Search for the cell housing the specified text and yield its (X, Y) center coordinate. 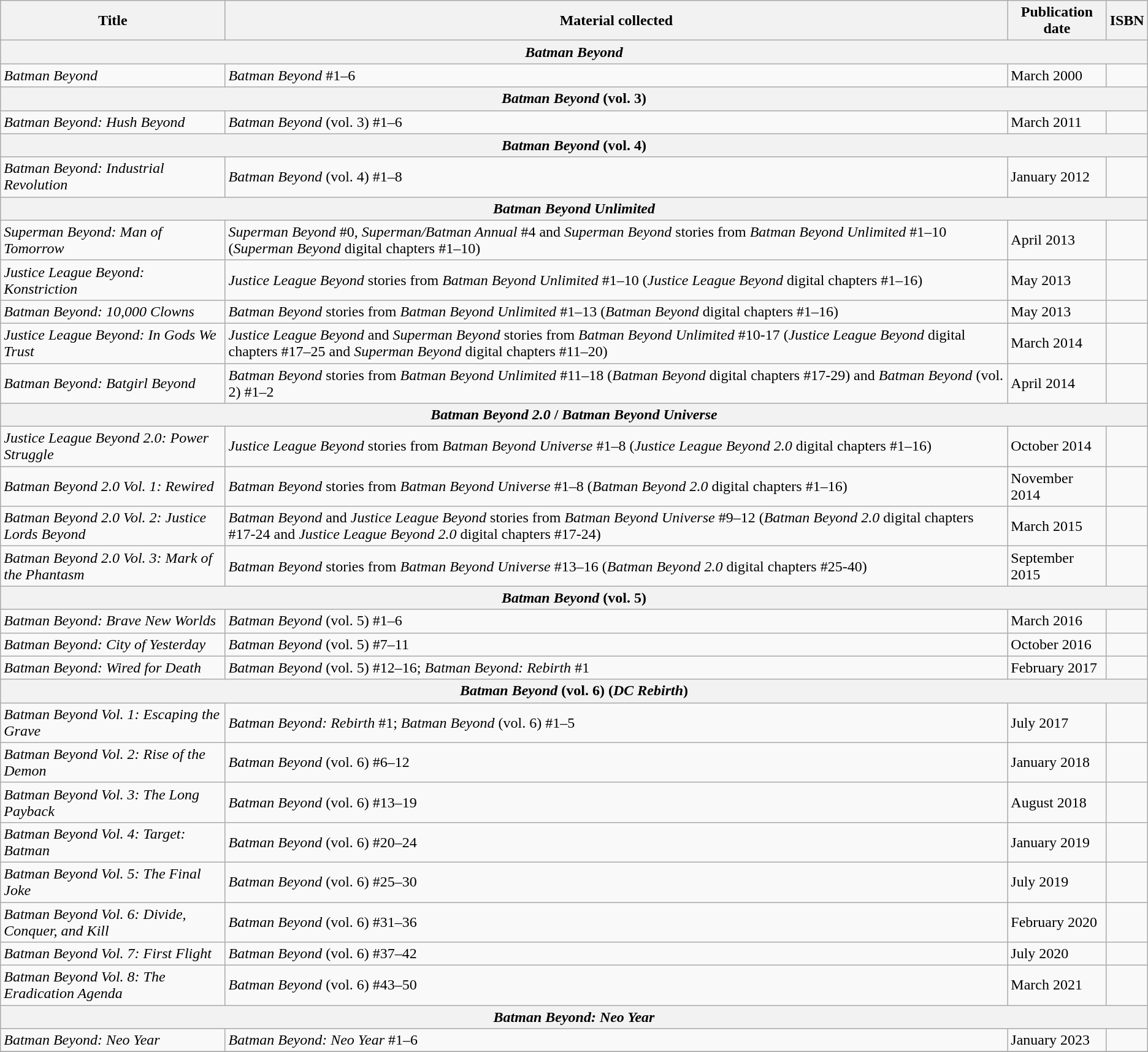
January 2019 (1057, 842)
Batman Beyond: Batgirl Beyond (113, 383)
Justice League Beyond stories from Batman Beyond Unlimited #1–10 (Justice League Beyond digital chapters #1–16) (616, 280)
Batman Beyond 2.0 Vol. 3: Mark of the Phantasm (113, 566)
Batman Beyond Vol. 4: Target: Batman (113, 842)
Batman Beyond (vol. 5) #12–16; Batman Beyond: Rebirth #1 (616, 668)
Batman Beyond (vol. 6) (DC Rebirth) (574, 691)
Batman Beyond: Brave New Worlds (113, 621)
Batman Beyond (vol. 5) (574, 598)
Justice League Beyond: In Gods We Trust (113, 343)
Batman Beyond (vol. 6) #13–19 (616, 802)
Batman Beyond: 10,000 Clowns (113, 311)
Batman Beyond stories from Batman Beyond Unlimited #11–18 (Batman Beyond digital chapters #17-29) and Batman Beyond (vol. 2) #1–2 (616, 383)
Batman Beyond: Wired for Death (113, 668)
July 2019 (1057, 882)
Batman Beyond (vol. 6) #37–42 (616, 954)
Batman Beyond Vol. 3: The Long Payback (113, 802)
Batman Beyond 2.0 Vol. 2: Justice Lords Beyond (113, 526)
Justice League Beyond stories from Batman Beyond Universe #1–8 (Justice League Beyond 2.0 digital chapters #1–16) (616, 446)
July 2020 (1057, 954)
March 2021 (1057, 986)
Batman Beyond (vol. 4) (574, 145)
Publication date (1057, 21)
Superman Beyond: Man of Tomorrow (113, 240)
Batman Beyond Vol. 1: Escaping the Grave (113, 722)
October 2014 (1057, 446)
Batman Beyond (vol. 3) #1–6 (616, 122)
Batman Beyond: Rebirth #1; Batman Beyond (vol. 6) #1–5 (616, 722)
Batman Beyond (vol. 4) #1–8 (616, 177)
October 2016 (1057, 644)
July 2017 (1057, 722)
Batman Beyond Vol. 7: First Flight (113, 954)
August 2018 (1057, 802)
Title (113, 21)
Batman Beyond 2.0 Vol. 1: Rewired (113, 487)
Material collected (616, 21)
November 2014 (1057, 487)
Batman Beyond: Neo Year #1–6 (616, 1040)
Batman Beyond (vol. 5) #7–11 (616, 644)
March 2000 (1057, 75)
Batman Beyond (vol. 6) #6–12 (616, 763)
ISBN (1127, 21)
Batman Beyond: Industrial Revolution (113, 177)
Batman Beyond (vol. 6) #20–24 (616, 842)
Batman Beyond Vol. 8: The Eradication Agenda (113, 986)
Batman Beyond (vol. 5) #1–6 (616, 621)
Batman Beyond stories from Batman Beyond Universe #13–16 (Batman Beyond 2.0 digital chapters #25-40) (616, 566)
Batman Beyond 2.0 / Batman Beyond Universe (574, 415)
April 2013 (1057, 240)
Batman Beyond Unlimited (574, 208)
January 2023 (1057, 1040)
Batman Beyond: Hush Beyond (113, 122)
September 2015 (1057, 566)
Batman Beyond stories from Batman Beyond Unlimited #1–13 (Batman Beyond digital chapters #1–16) (616, 311)
February 2020 (1057, 922)
February 2017 (1057, 668)
Batman Beyond: City of Yesterday (113, 644)
March 2014 (1057, 343)
March 2011 (1057, 122)
April 2014 (1057, 383)
Batman Beyond Vol. 2: Rise of the Demon (113, 763)
Batman Beyond (vol. 6) #25–30 (616, 882)
March 2015 (1057, 526)
Batman Beyond Vol. 5: The Final Joke (113, 882)
March 2016 (1057, 621)
Batman Beyond (vol. 6) #31–36 (616, 922)
Superman Beyond #0, Superman/Batman Annual #4 and Superman Beyond stories from Batman Beyond Unlimited #1–10 (Superman Beyond digital chapters #1–10) (616, 240)
Batman Beyond (vol. 3) (574, 99)
Batman Beyond #1–6 (616, 75)
January 2012 (1057, 177)
Batman Beyond Vol. 6: Divide, Conquer, and Kill (113, 922)
Justice League Beyond 2.0: Power Struggle (113, 446)
Justice League Beyond: Konstriction (113, 280)
Batman Beyond (vol. 6) #43–50 (616, 986)
January 2018 (1057, 763)
Batman Beyond stories from Batman Beyond Universe #1–8 (Batman Beyond 2.0 digital chapters #1–16) (616, 487)
